From the cell containing the given text, extract its center point as [x, y] coordinate. 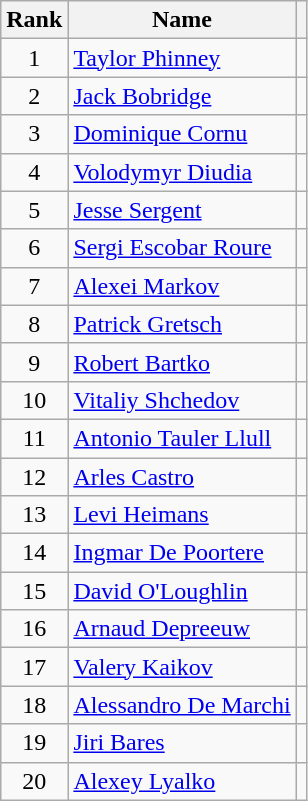
16 [34, 629]
10 [34, 400]
4 [34, 172]
20 [34, 781]
Arles Castro [182, 477]
Valery Kaikov [182, 667]
13 [34, 515]
12 [34, 477]
Name [182, 20]
Alexei Markov [182, 286]
11 [34, 438]
19 [34, 743]
2 [34, 96]
3 [34, 134]
Jack Bobridge [182, 96]
David O'Loughlin [182, 591]
Levi Heimans [182, 515]
Jiri Bares [182, 743]
Sergi Escobar Roure [182, 248]
Alexey Lyalko [182, 781]
5 [34, 210]
Vitaliy Shchedov [182, 400]
Patrick Gretsch [182, 324]
Rank [34, 20]
Taylor Phinney [182, 58]
8 [34, 324]
Antonio Tauler Llull [182, 438]
14 [34, 553]
Dominique Cornu [182, 134]
17 [34, 667]
Ingmar De Poortere [182, 553]
Jesse Sergent [182, 210]
Arnaud Depreeuw [182, 629]
Alessandro De Marchi [182, 705]
Robert Bartko [182, 362]
1 [34, 58]
7 [34, 286]
Volodymyr Diudia [182, 172]
6 [34, 248]
9 [34, 362]
18 [34, 705]
15 [34, 591]
